For the text-containing cell, return its midpoint in [X, Y] coordinate format. 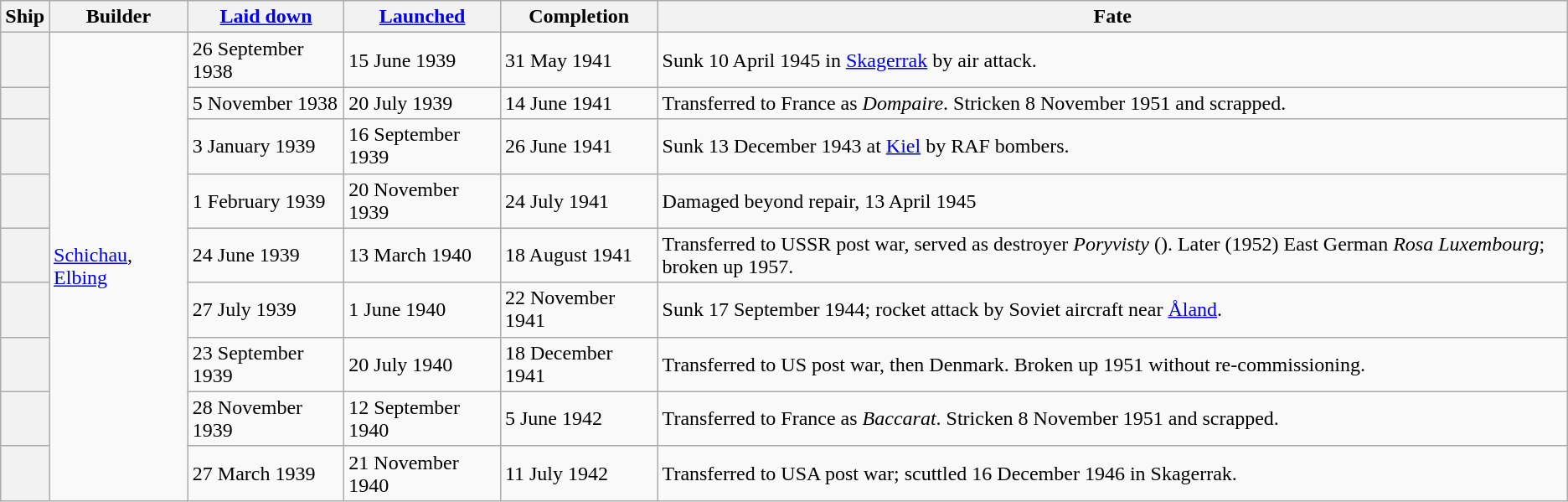
18 December 1941 [579, 364]
11 July 1942 [579, 473]
Completion [579, 17]
Transferred to US post war, then Denmark. Broken up 1951 without re-commissioning. [1112, 364]
Laid down [266, 17]
27 July 1939 [266, 310]
1 February 1939 [266, 201]
24 July 1941 [579, 201]
Schichau, Elbing [119, 267]
3 January 1939 [266, 146]
20 July 1939 [422, 103]
Transferred to France as Baccarat. Stricken 8 November 1951 and scrapped. [1112, 419]
Transferred to France as Dompaire. Stricken 8 November 1951 and scrapped. [1112, 103]
21 November 1940 [422, 473]
5 November 1938 [266, 103]
5 June 1942 [579, 419]
Fate [1112, 17]
31 May 1941 [579, 60]
27 March 1939 [266, 473]
26 September 1938 [266, 60]
12 September 1940 [422, 419]
Sunk 17 September 1944; rocket attack by Soviet aircraft near Åland. [1112, 310]
14 June 1941 [579, 103]
Builder [119, 17]
28 November 1939 [266, 419]
26 June 1941 [579, 146]
Ship [25, 17]
Sunk 13 December 1943 at Kiel by RAF bombers. [1112, 146]
24 June 1939 [266, 255]
18 August 1941 [579, 255]
13 March 1940 [422, 255]
Transferred to USSR post war, served as destroyer Poryvisty (). Later (1952) East German Rosa Luxembourg; broken up 1957. [1112, 255]
1 June 1940 [422, 310]
16 September 1939 [422, 146]
Transferred to USA post war; scuttled 16 December 1946 in Skagerrak. [1112, 473]
Launched [422, 17]
20 July 1940 [422, 364]
Sunk 10 April 1945 in Skagerrak by air attack. [1112, 60]
22 November 1941 [579, 310]
15 June 1939 [422, 60]
23 September 1939 [266, 364]
Damaged beyond repair, 13 April 1945 [1112, 201]
20 November 1939 [422, 201]
